Capture the cell that displays the provided text and extract its [X, Y] central coordinate. 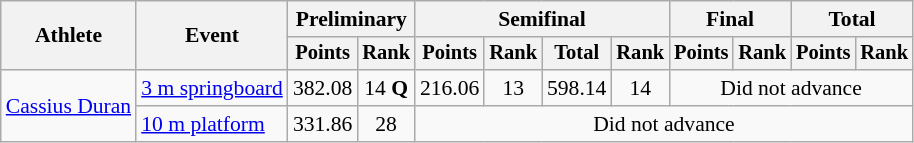
3 m springboard [212, 88]
13 [513, 88]
14 [640, 88]
Preliminary [352, 19]
Event [212, 36]
28 [386, 124]
14 Q [386, 88]
Cassius Duran [68, 106]
216.06 [450, 88]
Semifinal [542, 19]
382.08 [322, 88]
Athlete [68, 36]
331.86 [322, 124]
10 m platform [212, 124]
598.14 [576, 88]
Final [730, 19]
